Return [x, y] of the center of cell containing provided text 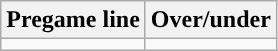
Over/under [210, 20]
Pregame line [74, 20]
